Output the [X, Y] coordinate of the center of the cell containing the given text.  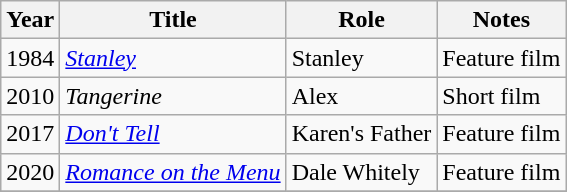
Notes [502, 20]
2017 [30, 134]
2020 [30, 172]
Alex [362, 96]
2010 [30, 96]
Romance on the Menu [173, 172]
Title [173, 20]
Don't Tell [173, 134]
Dale Whitely [362, 172]
Karen's Father [362, 134]
Short film [502, 96]
1984 [30, 58]
Role [362, 20]
Year [30, 20]
Tangerine [173, 96]
